Search for the cell housing the specified text and yield its [x, y] center coordinate. 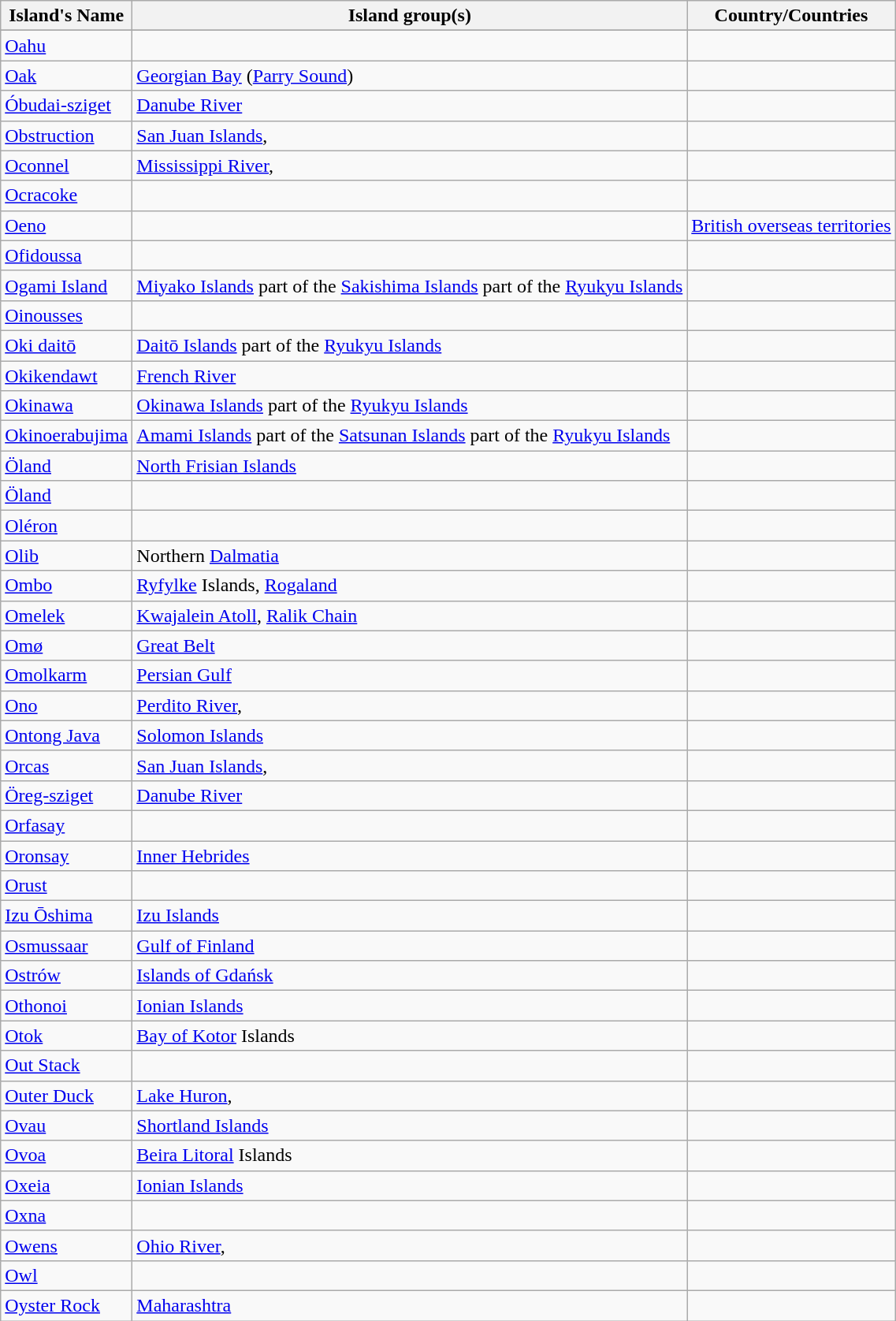
Oyster Rock [66, 1305]
Ogami Island [66, 285]
Oxna [66, 1215]
Óbudai-sziget [66, 106]
Ombo [66, 586]
Öreg-sziget [66, 795]
Ono [66, 705]
Bay of Kotor Islands [410, 1036]
Oxeia [66, 1185]
Beira Litoral Islands [410, 1155]
Island group(s) [410, 16]
Ovau [66, 1126]
Kwajalein Atoll, Ralik Chain [410, 616]
Ontong Java [66, 735]
Ocracoke [66, 195]
Amami Islands part of the Satsunan Islands part of the Ryukyu Islands [410, 436]
Mississippi River, [410, 166]
Oak [66, 76]
Perdito River, [410, 705]
Okinoerabujima [66, 436]
Olib [66, 556]
Outer Duck [66, 1096]
Owens [66, 1245]
Izu Islands [410, 916]
Solomon Islands [410, 735]
Okinawa [66, 406]
Ostrów [66, 976]
Oronsay [66, 855]
Oinousses [66, 315]
Georgian Bay (Parry Sound) [410, 76]
Ryfylke Islands, Rogaland [410, 586]
Orcas [66, 765]
Owl [66, 1275]
Okikendawt [66, 376]
Okinawa Islands part of the Ryukyu Islands [410, 406]
Gulf of Finland [410, 946]
Obstruction [66, 136]
Oléron [66, 526]
Miyako Islands part of the Sakishima Islands part of the Ryukyu Islands [410, 285]
Oki daitō [66, 345]
Osmussaar [66, 946]
Shortland Islands [410, 1126]
Inner Hebrides [410, 855]
Out Stack [66, 1066]
Islands of Gdańsk [410, 976]
Izu Ōshima [66, 916]
Ofidoussa [66, 255]
Persian Gulf [410, 675]
Otok [66, 1036]
Orust [66, 886]
French River [410, 376]
Omelek [66, 616]
Ovoa [66, 1155]
Oconnel [66, 166]
Omolkarm [66, 675]
Country/Countries [791, 16]
Ohio River, [410, 1245]
Daitō Islands part of the Ryukyu Islands [410, 345]
Maharashtra [410, 1305]
British overseas territories [791, 225]
North Frisian Islands [410, 466]
Great Belt [410, 646]
Island's Name [66, 16]
Lake Huron, [410, 1096]
Orfasay [66, 825]
Omø [66, 646]
Oeno [66, 225]
Oahu [66, 46]
Othonoi [66, 1006]
Northern Dalmatia [410, 556]
